Pinpoint the cell where the given text exists, returning its [x, y] midpoint coordinate. 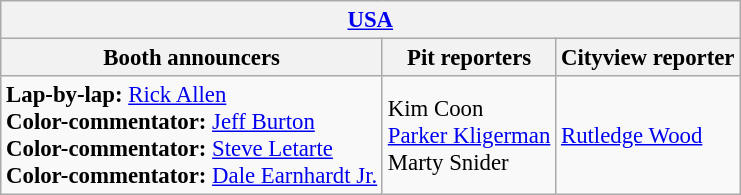
Lap-by-lap: Rick AllenColor-commentator: Jeff BurtonColor-commentator: Steve LetarteColor-commentator: Dale Earnhardt Jr. [192, 136]
Kim CoonParker KligermanMarty Snider [468, 136]
Cityview reporter [648, 58]
Pit reporters [468, 58]
Booth announcers [192, 58]
Rutledge Wood [648, 136]
USA [370, 20]
